Pinpoint the cell where the given text exists, returning its [X, Y] midpoint coordinate. 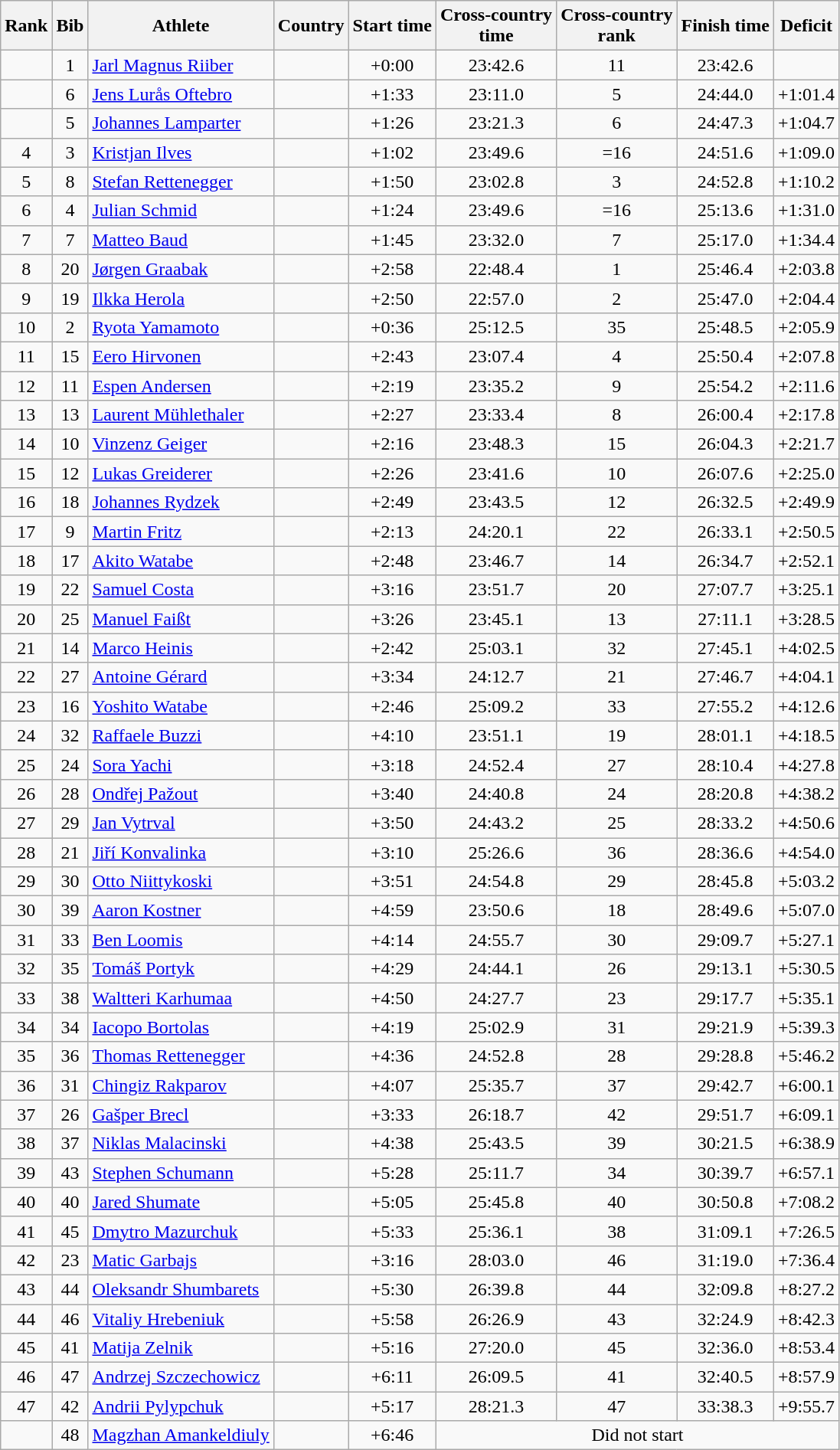
+8:53.4 [806, 1348]
25:26.6 [496, 853]
28:45.8 [725, 882]
+0:36 [392, 327]
25:13.6 [725, 211]
+3:33 [392, 1115]
+2:49 [392, 502]
+4:12.6 [806, 706]
27:20.0 [496, 1348]
25:11.7 [496, 1173]
Ilkka Herola [181, 298]
+4:14 [392, 940]
+2:11.6 [806, 385]
29:13.1 [725, 969]
27:46.7 [725, 677]
23:35.2 [496, 385]
24:43.2 [496, 823]
23:07.4 [496, 356]
32:40.5 [725, 1377]
+3:26 [392, 619]
+5:46.2 [806, 1056]
25:46.4 [725, 269]
29:17.7 [725, 998]
Jared Shumate [181, 1202]
Cross-countrytime [496, 26]
28:01.1 [725, 735]
+2:07.8 [806, 356]
+5:07.0 [806, 911]
Johannes Rydzek [181, 502]
Start time [392, 26]
+1:33 [392, 94]
Jan Vytrval [181, 823]
+2:42 [392, 648]
+5:30.5 [806, 969]
23:43.5 [496, 502]
24:44.1 [496, 969]
28:33.2 [725, 823]
+8:42.3 [806, 1318]
Antoine Gérard [181, 677]
+2:27 [392, 415]
Laurent Mühlethaler [181, 415]
+1:09.0 [806, 152]
+2:46 [392, 706]
27:55.2 [725, 706]
+0:00 [392, 65]
+6:09.1 [806, 1115]
31:09.1 [725, 1231]
25:09.2 [496, 706]
25:54.2 [725, 385]
Samuel Costa [181, 590]
23:41.6 [496, 473]
Vinzenz Geiger [181, 444]
26:34.7 [725, 561]
22:48.4 [496, 269]
+5:28 [392, 1173]
28:21.3 [496, 1406]
Chingiz Rakparov [181, 1085]
Jørgen Graabak [181, 269]
+3:50 [392, 823]
24:40.8 [496, 794]
Waltteri Karhumaa [181, 998]
+6:00.1 [806, 1085]
+6:46 [392, 1435]
+3:28.5 [806, 619]
Johannes Lamparter [181, 123]
30:21.5 [725, 1144]
+7:08.2 [806, 1202]
25:35.7 [496, 1085]
Niklas Malacinski [181, 1144]
+5:30 [392, 1289]
+4:29 [392, 969]
24:44.0 [725, 94]
+2:21.7 [806, 444]
Rank [26, 26]
+4:10 [392, 735]
+6:38.9 [806, 1144]
24:12.7 [496, 677]
31:19.0 [725, 1260]
+3:18 [392, 764]
Thomas Rettenegger [181, 1056]
Matteo Baud [181, 240]
+1:10.2 [806, 182]
30:39.7 [725, 1173]
+2:17.8 [806, 415]
Oleksandr Shumbarets [181, 1289]
+5:03.2 [806, 882]
25:17.0 [725, 240]
23:11.0 [496, 94]
+2:05.9 [806, 327]
28:36.6 [725, 853]
+1:04.7 [806, 123]
+4:54.0 [806, 853]
32:09.8 [725, 1289]
29:28.8 [725, 1056]
+5:05 [392, 1202]
26:33.1 [725, 532]
Julian Schmid [181, 211]
+3:40 [392, 794]
Eero Hirvonen [181, 356]
25:50.4 [725, 356]
Jens Lurås Oftebro [181, 94]
Martin Fritz [181, 532]
23:48.3 [496, 444]
26:26.9 [496, 1318]
29:51.7 [725, 1115]
+4:04.1 [806, 677]
+1:50 [392, 182]
Vitaliy Hrebeniuk [181, 1318]
Dmytro Mazurchuk [181, 1231]
Raffaele Buzzi [181, 735]
23:51.1 [496, 735]
+9:55.7 [806, 1406]
Bib [70, 26]
28:10.4 [725, 764]
25:48.5 [725, 327]
Deficit [806, 26]
Matija Zelnik [181, 1348]
24:20.1 [496, 532]
Stefan Rettenegger [181, 182]
+3:25.1 [806, 590]
+2:19 [392, 385]
Espen Andersen [181, 385]
+5:27.1 [806, 940]
+4:07 [392, 1085]
Ondřej Pažout [181, 794]
25:03.1 [496, 648]
Athlete [181, 26]
Finish time [725, 26]
+4:27.8 [806, 764]
+4:38 [392, 1144]
23:02.8 [496, 182]
+2:58 [392, 269]
Marco Heinis [181, 648]
23:46.7 [496, 561]
23:33.4 [496, 415]
+2:43 [392, 356]
+1:45 [392, 240]
+3:51 [392, 882]
24:27.7 [496, 998]
24:55.7 [496, 940]
+2:50 [392, 298]
23:51.7 [496, 590]
Ryota Yamamoto [181, 327]
26:09.5 [496, 1377]
Lukas Greiderer [181, 473]
Stephen Schumann [181, 1173]
+2:50.5 [806, 532]
Akito Watabe [181, 561]
+4:50 [392, 998]
+1:02 [392, 152]
+2:04.4 [806, 298]
+2:13 [392, 532]
Aaron Kostner [181, 911]
27:45.1 [725, 648]
Kristjan Ilves [181, 152]
26:04.3 [725, 444]
25:45.8 [496, 1202]
+1:26 [392, 123]
+4:38.2 [806, 794]
22:57.0 [496, 298]
24:47.3 [725, 123]
+4:59 [392, 911]
24:51.6 [725, 152]
Ben Loomis [181, 940]
Country [311, 26]
Sora Yachi [181, 764]
25:12.5 [496, 327]
Yoshito Watabe [181, 706]
26:39.8 [496, 1289]
24:54.8 [496, 882]
25:36.1 [496, 1231]
48 [70, 1435]
+2:52.1 [806, 561]
33:38.3 [725, 1406]
+3:34 [392, 677]
28:20.8 [725, 794]
26:32.5 [725, 502]
+1:31.0 [806, 211]
Jarl Magnus Riiber [181, 65]
+4:36 [392, 1056]
+8:57.9 [806, 1377]
26:00.4 [725, 415]
+5:35.1 [806, 998]
27:11.1 [725, 619]
Gašper Brecl [181, 1115]
28:03.0 [496, 1260]
27:07.7 [725, 590]
+7:26.5 [806, 1231]
Did not start [637, 1435]
23:32.0 [496, 240]
+4:02.5 [806, 648]
+5:16 [392, 1348]
29:21.9 [725, 1027]
Magzhan Amankeldiuly [181, 1435]
23:45.1 [496, 619]
+4:19 [392, 1027]
29:09.7 [725, 940]
+2:16 [392, 444]
Jiří Konvalinka [181, 853]
32:24.9 [725, 1318]
+2:03.8 [806, 269]
+1:01.4 [806, 94]
+8:27.2 [806, 1289]
+6:57.1 [806, 1173]
+5:33 [392, 1231]
+3:10 [392, 853]
Cross-countryrank [617, 26]
+4:50.6 [806, 823]
+4:18.5 [806, 735]
+6:11 [392, 1377]
Manuel Faißt [181, 619]
+2:48 [392, 561]
23:50.6 [496, 911]
Matic Garbajs [181, 1260]
Andrzej Szczechowicz [181, 1377]
+1:34.4 [806, 240]
Otto Niittykoski [181, 882]
30:50.8 [725, 1202]
+2:49.9 [806, 502]
+5:58 [392, 1318]
+7:36.4 [806, 1260]
25:47.0 [725, 298]
+5:39.3 [806, 1027]
26:18.7 [496, 1115]
+5:17 [392, 1406]
28:49.6 [725, 911]
23:21.3 [496, 123]
+2:26 [392, 473]
32:36.0 [725, 1348]
+2:25.0 [806, 473]
24:52.4 [496, 764]
+1:24 [392, 211]
Andrii Pylypchuk [181, 1406]
Tomáš Portyk [181, 969]
25:02.9 [496, 1027]
Iacopo Bortolas [181, 1027]
26:07.6 [725, 473]
29:42.7 [725, 1085]
25:43.5 [496, 1144]
